Find where the given text appears and provide that cell's center as (X, Y) coordinate. 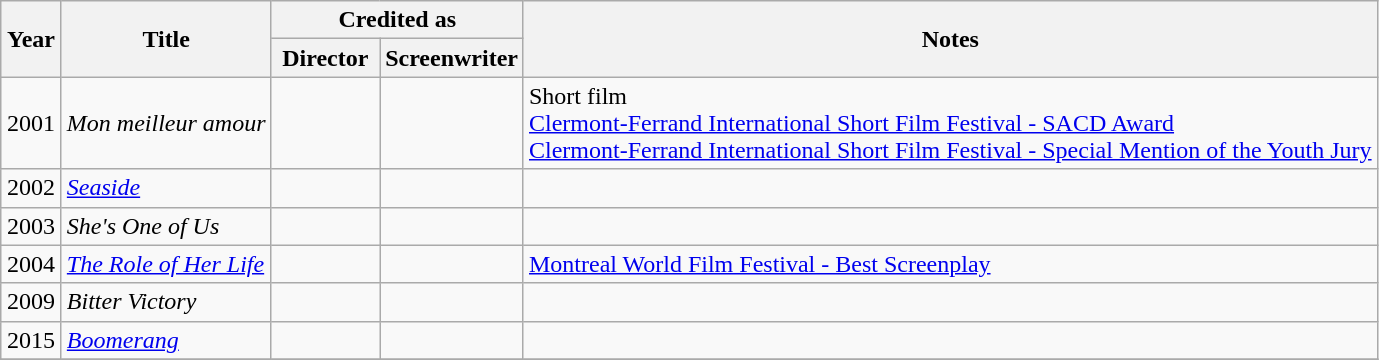
2004 (32, 264)
She's One of Us (166, 226)
2002 (32, 188)
2001 (32, 123)
Bitter Victory (166, 302)
Screenwriter (452, 58)
Seaside (166, 188)
Title (166, 39)
2003 (32, 226)
Montreal World Film Festival - Best Screenplay (950, 264)
Year (32, 39)
Boomerang (166, 340)
Director (326, 58)
Notes (950, 39)
The Role of Her Life (166, 264)
2015 (32, 340)
Credited as (397, 20)
Mon meilleur amour (166, 123)
2009 (32, 302)
